Provide the [X, Y] coordinate of the cell's center where the given text is located.  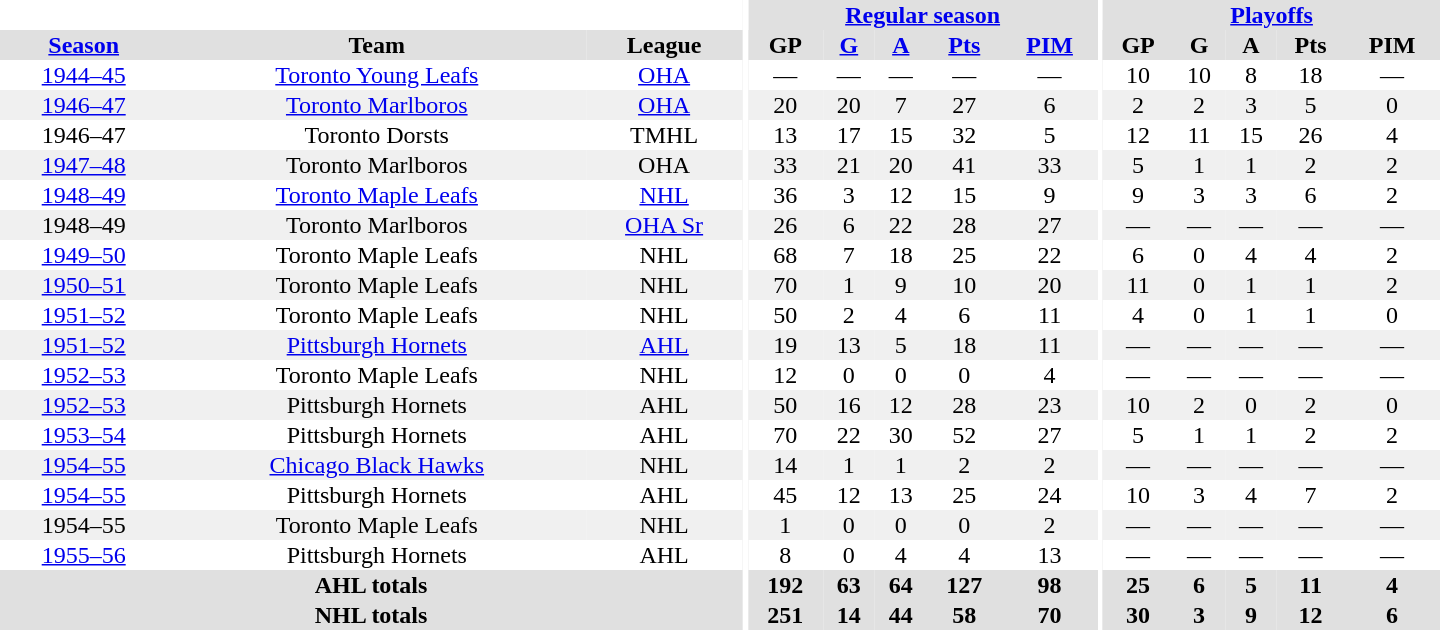
251 [786, 615]
45 [786, 495]
Toronto Young Leafs [376, 75]
Chicago Black Hawks [376, 465]
Toronto Dorsts [376, 135]
36 [786, 195]
TMHL [664, 135]
OHA Sr [664, 225]
52 [964, 435]
1950–51 [84, 285]
1949–50 [84, 255]
AHL totals [371, 585]
32 [964, 135]
1947–48 [84, 165]
68 [786, 255]
58 [964, 615]
Regular season [923, 15]
24 [1050, 495]
Season [84, 45]
63 [849, 585]
98 [1050, 585]
23 [1050, 405]
1955–56 [84, 555]
21 [849, 165]
127 [964, 585]
Playoffs [1272, 15]
NHL totals [371, 615]
1953–54 [84, 435]
41 [964, 165]
Team [376, 45]
19 [786, 345]
16 [849, 405]
44 [901, 615]
64 [901, 585]
League [664, 45]
17 [849, 135]
1944–45 [84, 75]
192 [786, 585]
